Capture the cell that displays the provided text and extract its [x, y] central coordinate. 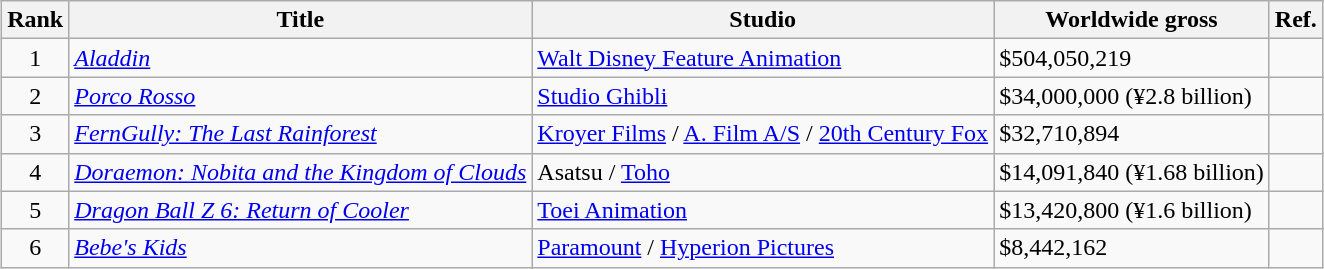
3 [36, 134]
Studio Ghibli [763, 96]
4 [36, 172]
FernGully: The Last Rainforest [300, 134]
Rank [36, 20]
Dragon Ball Z 6: Return of Cooler [300, 210]
$32,710,894 [1132, 134]
Worldwide gross [1132, 20]
Asatsu / Toho [763, 172]
$34,000,000 (¥2.8 billion) [1132, 96]
Aladdin [300, 58]
1 [36, 58]
2 [36, 96]
$13,420,800 (¥1.6 billion) [1132, 210]
Walt Disney Feature Animation [763, 58]
Porco Rosso [300, 96]
$14,091,840 (¥1.68 billion) [1132, 172]
5 [36, 210]
Studio [763, 20]
Toei Animation [763, 210]
$504,050,219 [1132, 58]
Paramount / Hyperion Pictures [763, 248]
Doraemon: Nobita and the Kingdom of Clouds [300, 172]
Title [300, 20]
$8,442,162 [1132, 248]
Ref. [1296, 20]
Bebe's Kids [300, 248]
6 [36, 248]
Kroyer Films / A. Film A/S / 20th Century Fox [763, 134]
